Scan for the cell matching the given text and deliver its (X, Y) coordinate at center. 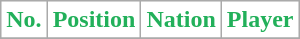
Player (260, 20)
Nation (181, 20)
No. (24, 20)
Position (94, 20)
